Provide the [X, Y] coordinate of the cell's center where the given text is located.  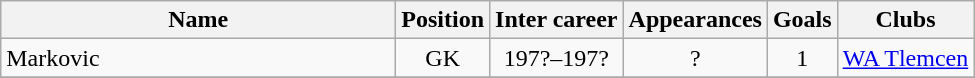
Name [198, 20]
GK [443, 58]
197?–197? [556, 58]
Inter career [556, 20]
? [695, 58]
1 [802, 58]
Clubs [906, 20]
Markovic [198, 58]
WA Tlemcen [906, 58]
Appearances [695, 20]
Goals [802, 20]
Position [443, 20]
